Provide the [x, y] coordinate of the cell's center where the given text is located.  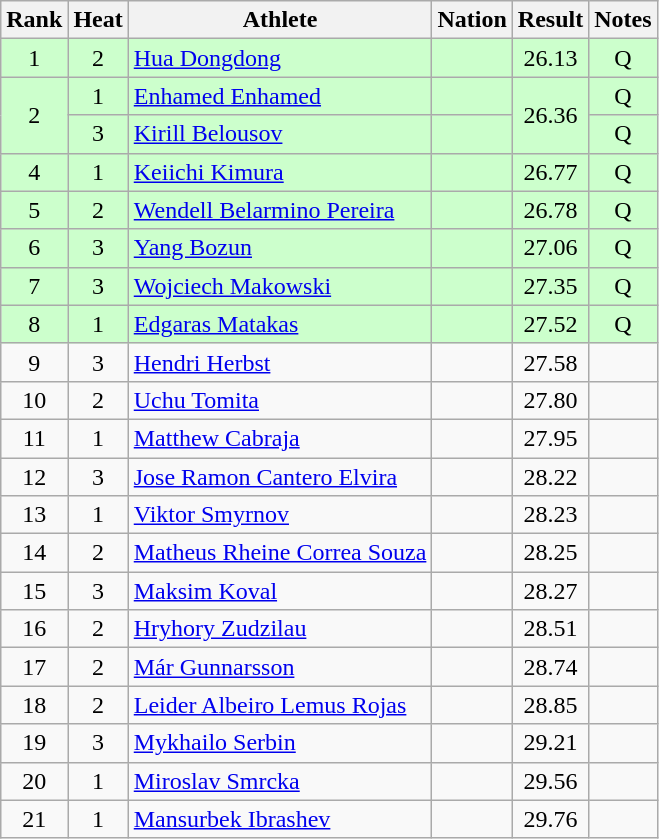
18 [34, 705]
28.74 [550, 667]
12 [34, 477]
17 [34, 667]
Mansurbek Ibrashev [280, 819]
8 [34, 324]
Hryhory Zudzilau [280, 629]
Hua Dongdong [280, 58]
Leider Albeiro Lemus Rojas [280, 705]
Már Gunnarsson [280, 667]
26.36 [550, 115]
Rank [34, 20]
Matthew Cabraja [280, 438]
Uchu Tomita [280, 400]
Miroslav Smrcka [280, 781]
Viktor Smyrnov [280, 515]
28.23 [550, 515]
11 [34, 438]
Wojciech Makowski [280, 286]
29.76 [550, 819]
6 [34, 248]
Edgaras Matakas [280, 324]
Wendell Belarmino Pereira [280, 210]
14 [34, 553]
Yang Bozun [280, 248]
28.27 [550, 591]
27.95 [550, 438]
5 [34, 210]
28.51 [550, 629]
Heat [98, 20]
Result [550, 20]
27.80 [550, 400]
Maksim Koval [280, 591]
15 [34, 591]
4 [34, 172]
Keiichi Kimura [280, 172]
29.56 [550, 781]
20 [34, 781]
21 [34, 819]
27.58 [550, 362]
Jose Ramon Cantero Elvira [280, 477]
Athlete [280, 20]
28.25 [550, 553]
29.21 [550, 743]
27.52 [550, 324]
9 [34, 362]
Enhamed Enhamed [280, 96]
28.85 [550, 705]
7 [34, 286]
Kirill Belousov [280, 134]
16 [34, 629]
13 [34, 515]
Nation [472, 20]
26.78 [550, 210]
10 [34, 400]
27.35 [550, 286]
19 [34, 743]
Hendri Herbst [280, 362]
Mykhailo Serbin [280, 743]
26.77 [550, 172]
26.13 [550, 58]
28.22 [550, 477]
Notes [623, 20]
27.06 [550, 248]
Matheus Rheine Correa Souza [280, 553]
